Search for the cell housing the specified text and yield its (X, Y) center coordinate. 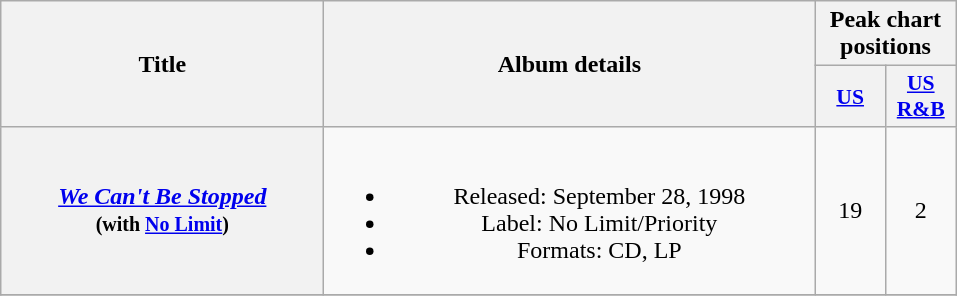
Title (162, 64)
Released: September 28, 1998Label: No Limit/PriorityFormats: CD, LP (570, 210)
We Can't Be Stopped(with No Limit) (162, 210)
Album details (570, 64)
Peak chart positions (886, 34)
2 (920, 210)
USR&B (920, 96)
US (850, 96)
19 (850, 210)
